Locate the cell with the specified text and output its [X, Y] center coordinate. 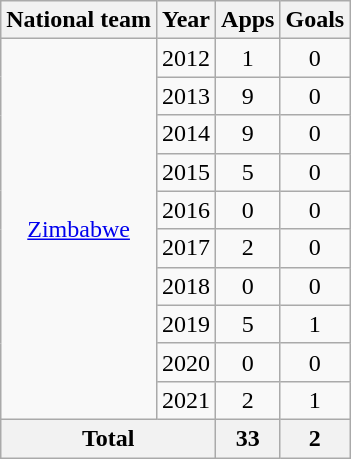
2014 [186, 134]
2017 [186, 248]
2016 [186, 210]
33 [248, 438]
Apps [248, 20]
Total [108, 438]
2012 [186, 58]
2015 [186, 172]
2013 [186, 96]
National team [79, 20]
Goals [315, 20]
2018 [186, 286]
Year [186, 20]
Zimbabwe [79, 230]
2021 [186, 400]
2020 [186, 362]
2019 [186, 324]
